Return [x, y] of the center of cell containing provided text 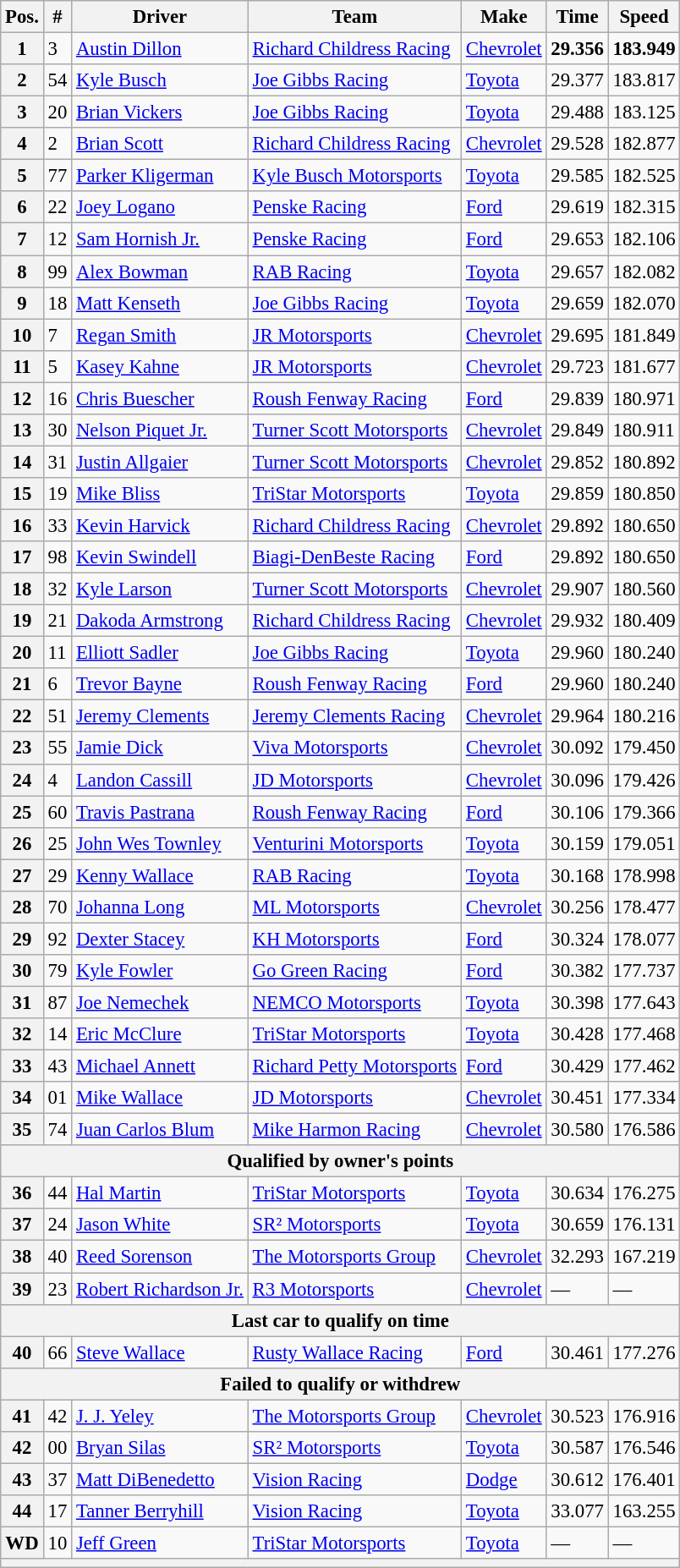
176.586 [644, 1130]
70 [58, 907]
77 [58, 176]
177.462 [644, 1066]
29.585 [577, 176]
30.587 [577, 1448]
Viva Motorsports [354, 748]
Travis Pastrana [161, 812]
Jeremy Clements [161, 716]
Dakoda Armstrong [161, 621]
Steve Wallace [161, 1352]
177.737 [644, 971]
Tanner Berryhill [161, 1511]
Richard Petty Motorsports [354, 1066]
41 [22, 1416]
Jeff Green [161, 1543]
26 [22, 843]
177.468 [644, 1034]
Alex Bowman [161, 271]
30.324 [577, 939]
Robert Richardson Jr. [161, 1289]
182.877 [644, 144]
29.356 [577, 49]
Joey Logano [161, 207]
Brian Vickers [161, 112]
60 [58, 812]
182.315 [644, 207]
01 [58, 1098]
181.849 [644, 335]
66 [58, 1352]
Landon Cassill [161, 780]
Kyle Fowler [161, 971]
27 [22, 875]
Make [504, 17]
Mike Wallace [161, 1098]
Dexter Stacey [161, 939]
181.677 [644, 366]
29.653 [577, 239]
29.488 [577, 112]
33.077 [577, 1511]
180.560 [644, 589]
R3 Motorsports [354, 1289]
39 [22, 1289]
30.168 [577, 875]
Elliott Sadler [161, 653]
Reed Sorenson [161, 1257]
30.429 [577, 1066]
179.051 [644, 843]
Kasey Kahne [161, 366]
Dodge [504, 1479]
74 [58, 1130]
183.125 [644, 112]
87 [58, 1002]
30.580 [577, 1130]
Kenny Wallace [161, 875]
Kyle Busch Motorsports [354, 176]
180.971 [644, 398]
182.082 [644, 271]
Justin Allgaier [161, 462]
Trevor Bayne [161, 684]
15 [22, 494]
183.817 [644, 80]
Matt Kenseth [161, 303]
29.657 [577, 271]
30.159 [577, 843]
29.377 [577, 80]
John Wes Townley [161, 843]
Joe Nemechek [161, 1002]
30.092 [577, 748]
30.256 [577, 907]
183.949 [644, 49]
177.643 [644, 1002]
Driver [161, 17]
Regan Smith [161, 335]
Biagi-DenBeste Racing [354, 557]
180.409 [644, 621]
30.659 [577, 1225]
98 [58, 557]
176.401 [644, 1479]
179.450 [644, 748]
29.839 [577, 398]
Jason White [161, 1225]
38 [22, 1257]
Kyle Busch [161, 80]
Rusty Wallace Racing [354, 1352]
29.932 [577, 621]
8 [22, 271]
Johanna Long [161, 907]
NEMCO Motorsports [354, 1002]
29.964 [577, 716]
Mike Bliss [161, 494]
176.546 [644, 1448]
176.131 [644, 1225]
178.077 [644, 939]
51 [58, 716]
36 [22, 1193]
182.070 [644, 303]
Bryan Silas [161, 1448]
32.293 [577, 1257]
# [58, 17]
00 [58, 1448]
Failed to qualify or withdrew [340, 1384]
178.477 [644, 907]
35 [22, 1130]
Time [577, 17]
29.619 [577, 207]
Jamie Dick [161, 748]
ML Motorsports [354, 907]
WD [22, 1543]
Juan Carlos Blum [161, 1130]
29.907 [577, 589]
KH Motorsports [354, 939]
Nelson Piquet Jr. [161, 430]
30.523 [577, 1416]
Speed [644, 17]
1 [22, 49]
182.106 [644, 239]
182.525 [644, 176]
55 [58, 748]
180.216 [644, 716]
29.859 [577, 494]
Venturini Motorsports [354, 843]
Eric McClure [161, 1034]
29.849 [577, 430]
J. J. Yeley [161, 1416]
179.426 [644, 780]
30.461 [577, 1352]
29.723 [577, 366]
Chris Buescher [161, 398]
Hal Martin [161, 1193]
54 [58, 80]
Parker Kligerman [161, 176]
30.096 [577, 780]
Last car to qualify on time [340, 1320]
178.998 [644, 875]
28 [22, 907]
Team [354, 17]
79 [58, 971]
92 [58, 939]
180.850 [644, 494]
30.106 [577, 812]
99 [58, 271]
29.695 [577, 335]
Kevin Harvick [161, 525]
13 [22, 430]
30.382 [577, 971]
29.852 [577, 462]
30.634 [577, 1193]
30.451 [577, 1098]
176.916 [644, 1416]
Jeremy Clements Racing [354, 716]
Sam Hornish Jr. [161, 239]
177.334 [644, 1098]
29.528 [577, 144]
Mike Harmon Racing [354, 1130]
30.612 [577, 1479]
Kyle Larson [161, 589]
180.911 [644, 430]
180.892 [644, 462]
167.219 [644, 1257]
Kevin Swindell [161, 557]
Michael Annett [161, 1066]
34 [22, 1098]
Pos. [22, 17]
Brian Scott [161, 144]
Go Green Racing [354, 971]
Qualified by owner's points [340, 1161]
Matt DiBenedetto [161, 1479]
177.276 [644, 1352]
176.275 [644, 1193]
30.398 [577, 1002]
179.366 [644, 812]
29.659 [577, 303]
9 [22, 303]
30.428 [577, 1034]
163.255 [644, 1511]
Austin Dillon [161, 49]
